Determine the (x, y) coordinate at the center of the cell enclosing the given text.  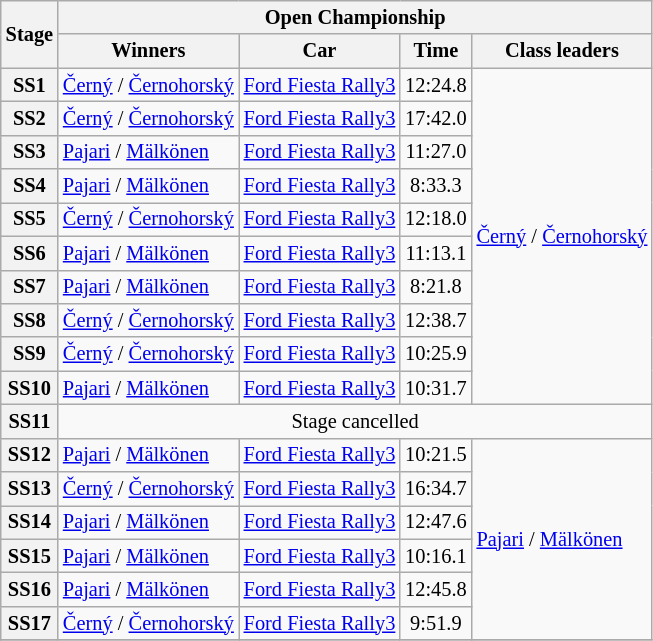
SS8 (30, 320)
16:34.7 (436, 489)
SS1 (30, 85)
SS17 (30, 623)
SS9 (30, 354)
SS3 (30, 152)
Car (320, 51)
8:33.3 (436, 186)
SS13 (30, 489)
12:18.0 (436, 219)
Stage cancelled (355, 421)
12:38.7 (436, 320)
SS4 (30, 186)
Stage (30, 34)
17:42.0 (436, 118)
SS15 (30, 556)
10:16.1 (436, 556)
12:47.6 (436, 522)
11:13.1 (436, 253)
SS7 (30, 287)
9:51.9 (436, 623)
SS6 (30, 253)
Time (436, 51)
SS10 (30, 388)
Class leaders (562, 51)
10:25.9 (436, 354)
11:27.0 (436, 152)
SS11 (30, 421)
SS14 (30, 522)
Open Championship (355, 17)
SS16 (30, 589)
12:45.8 (436, 589)
SS12 (30, 455)
Winners (148, 51)
SS2 (30, 118)
SS5 (30, 219)
10:21.5 (436, 455)
12:24.8 (436, 85)
10:31.7 (436, 388)
8:21.8 (436, 287)
